Find where the given text appears and provide that cell's center as [X, Y] coordinate. 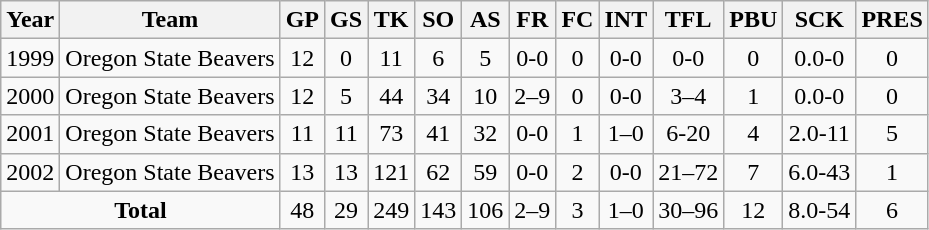
106 [486, 210]
Year [30, 20]
2.0-11 [820, 134]
44 [392, 96]
2002 [30, 172]
10 [486, 96]
3–4 [688, 96]
6.0-43 [820, 172]
41 [438, 134]
48 [302, 210]
INT [626, 20]
PBU [754, 20]
29 [346, 210]
2001 [30, 134]
2 [578, 172]
121 [392, 172]
PRES [892, 20]
AS [486, 20]
21–72 [688, 172]
FR [532, 20]
1999 [30, 58]
73 [392, 134]
Total [140, 210]
GS [346, 20]
249 [392, 210]
2000 [30, 96]
TK [392, 20]
TFL [688, 20]
SO [438, 20]
4 [754, 134]
32 [486, 134]
SCK [820, 20]
8.0-54 [820, 210]
3 [578, 210]
FC [578, 20]
Team [170, 20]
6-20 [688, 134]
34 [438, 96]
30–96 [688, 210]
143 [438, 210]
62 [438, 172]
GP [302, 20]
59 [486, 172]
7 [754, 172]
